Return [x, y] of the center of cell containing provided text 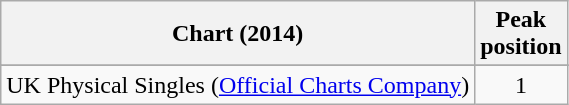
1 [521, 85]
Peakposition [521, 34]
UK Physical Singles (Official Charts Company) [238, 85]
Chart (2014) [238, 34]
